Identify which cell holds the provided text, then report its (x, y) central coordinate. 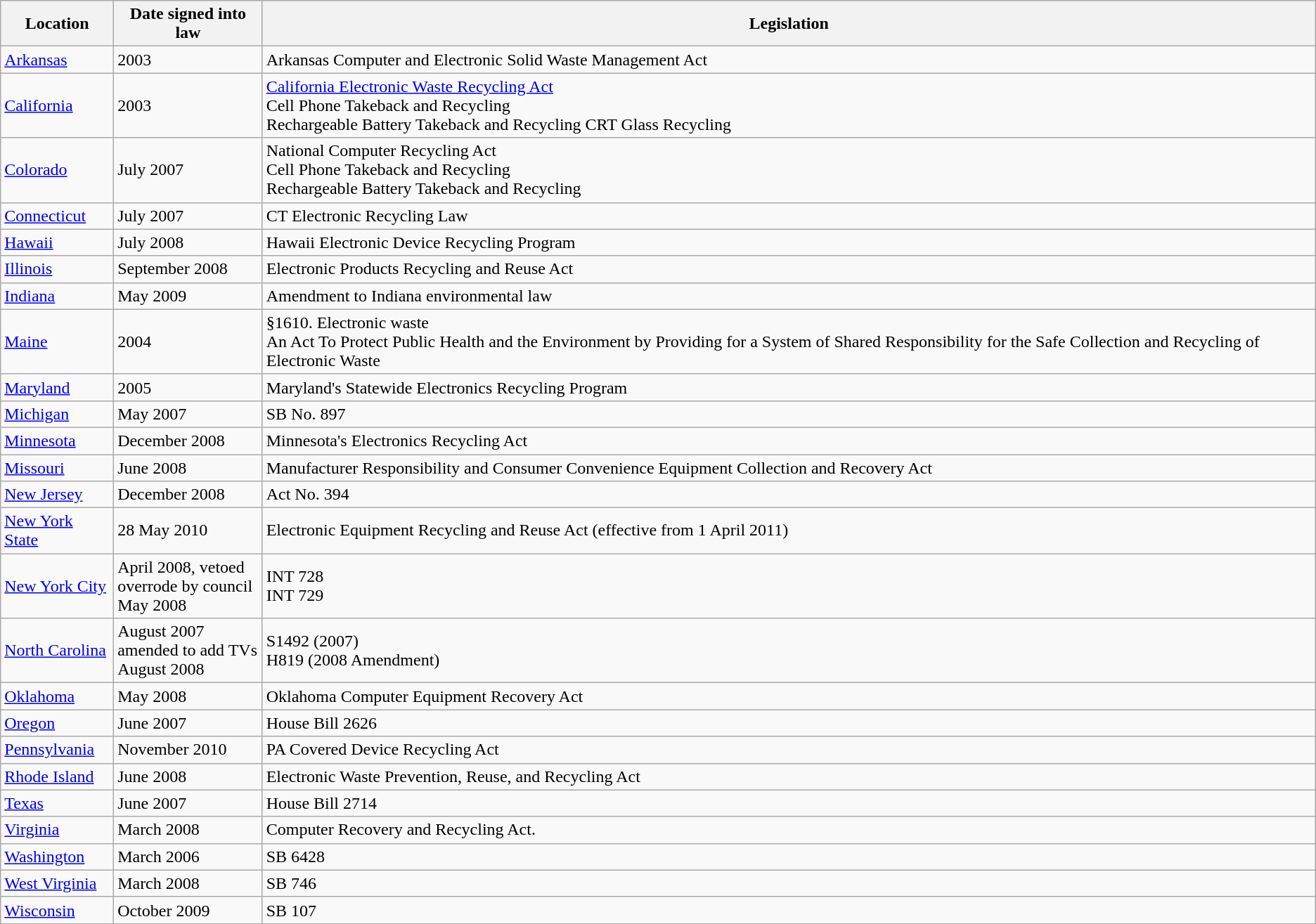
Electronic Waste Prevention, Reuse, and Recycling Act (789, 776)
September 2008 (188, 269)
November 2010 (188, 750)
Minnesota's Electronics Recycling Act (789, 441)
Washington (58, 857)
Manufacturer Responsibility and Consumer Convenience Equipment Collection and Recovery Act (789, 467)
August 2007 amended to add TVs August 2008 (188, 651)
Maryland's Statewide Electronics Recycling Program (789, 387)
May 2008 (188, 696)
Date signed into law (188, 24)
Connecticut (58, 216)
Act No. 394 (789, 495)
Legislation (789, 24)
House Bill 2626 (789, 723)
Electronic Equipment Recycling and Reuse Act (effective from 1 April 2011) (789, 531)
May 2007 (188, 414)
Missouri (58, 467)
October 2009 (188, 910)
West Virginia (58, 883)
Maryland (58, 387)
Arkansas Computer and Electronic Solid Waste Management Act (789, 60)
July 2008 (188, 242)
SB 746 (789, 883)
May 2009 (188, 296)
California (58, 105)
California Electronic Waste Recycling ActCell Phone Takeback and RecyclingRechargeable Battery Takeback and Recycling CRT Glass Recycling (789, 105)
2005 (188, 387)
Electronic Products Recycling and Reuse Act (789, 269)
Maine (58, 341)
April 2008, vetoed overrode by council May 2008 (188, 586)
House Bill 2714 (789, 803)
New York State (58, 531)
Minnesota (58, 441)
New Jersey (58, 495)
CT Electronic Recycling Law (789, 216)
Rhode Island (58, 776)
Virginia (58, 830)
2004 (188, 341)
S1492 (2007) H819 (2008 Amendment) (789, 651)
INT 728 INT 729 (789, 586)
March 2006 (188, 857)
National Computer Recycling ActCell Phone Takeback and RecyclingRechargeable Battery Takeback and Recycling (789, 170)
Arkansas (58, 60)
Oregon (58, 723)
North Carolina (58, 651)
Wisconsin (58, 910)
Illinois (58, 269)
Pennsylvania (58, 750)
SB No. 897 (789, 414)
28 May 2010 (188, 531)
SB 6428 (789, 857)
Oklahoma (58, 696)
SB 107 (789, 910)
PA Covered Device Recycling Act (789, 750)
Michigan (58, 414)
Computer Recovery and Recycling Act. (789, 830)
Location (58, 24)
New York City (58, 586)
Oklahoma Computer Equipment Recovery Act (789, 696)
Hawaii Electronic Device Recycling Program (789, 242)
Indiana (58, 296)
Hawaii (58, 242)
Texas (58, 803)
Amendment to Indiana environmental law (789, 296)
Colorado (58, 170)
